Return the (X, Y) coordinate for the center point of the cell that contains the specified text.  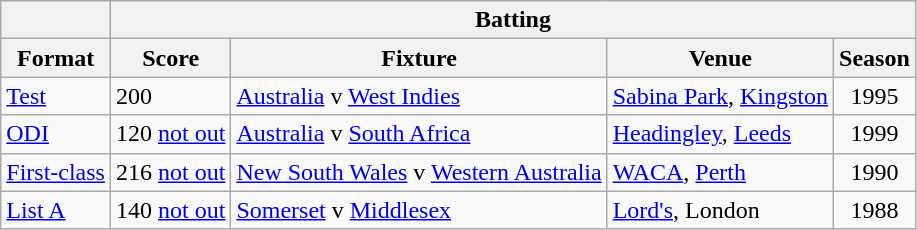
New South Wales v Western Australia (419, 172)
Fixture (419, 58)
200 (170, 96)
Season (875, 58)
List A (56, 210)
Format (56, 58)
Score (170, 58)
Australia v South Africa (419, 134)
First-class (56, 172)
120 not out (170, 134)
Test (56, 96)
Lord's, London (720, 210)
Venue (720, 58)
Sabina Park, Kingston (720, 96)
Batting (512, 20)
1999 (875, 134)
1995 (875, 96)
ODI (56, 134)
Headingley, Leeds (720, 134)
1990 (875, 172)
140 not out (170, 210)
WACA, Perth (720, 172)
1988 (875, 210)
Australia v West Indies (419, 96)
216 not out (170, 172)
Somerset v Middlesex (419, 210)
